Pinpoint the cell where the given text exists, returning its [x, y] midpoint coordinate. 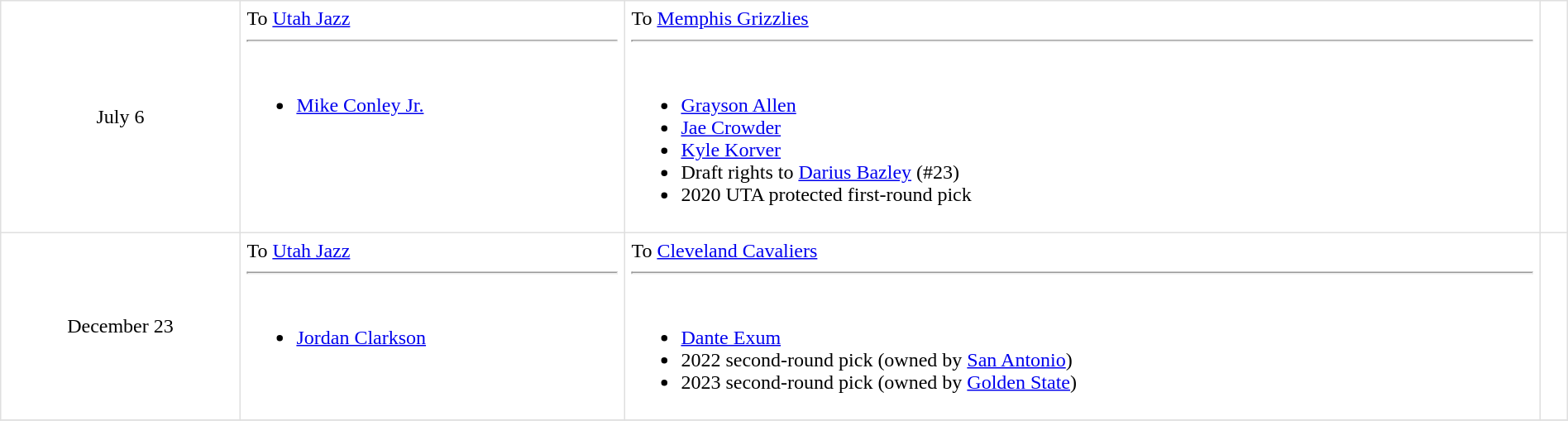
July 6 [121, 117]
December 23 [121, 326]
To Utah JazzMike Conley Jr. [432, 117]
To Utah JazzJordan Clarkson [432, 326]
To Memphis GrizzliesGrayson AllenJae CrowderKyle KorverDraft rights to Darius Bazley (#23)2020 UTA protected first-round pick [1082, 117]
To Cleveland CavaliersDante Exum2022 second-round pick (owned by San Antonio)2023 second-round pick (owned by Golden State) [1082, 326]
